Find where the given text appears and provide that cell's center as [X, Y] coordinate. 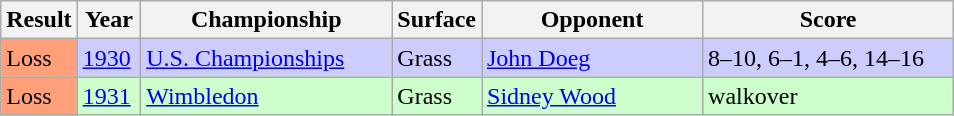
1930 [109, 58]
Year [109, 20]
8–10, 6–1, 4–6, 14–16 [828, 58]
John Doeg [592, 58]
Wimbledon [266, 96]
Championship [266, 20]
Opponent [592, 20]
U.S. Championships [266, 58]
Surface [437, 20]
Score [828, 20]
1931 [109, 96]
walkover [828, 96]
Result [39, 20]
Sidney Wood [592, 96]
